Identify which cell holds the provided text, then report its (X, Y) central coordinate. 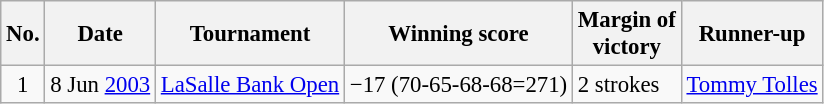
Runner-up (752, 34)
1 (23, 85)
Margin ofvictory (626, 34)
LaSalle Bank Open (250, 85)
2 strokes (626, 85)
No. (23, 34)
8 Jun 2003 (100, 85)
−17 (70-65-68-68=271) (458, 85)
Tommy Tolles (752, 85)
Winning score (458, 34)
Date (100, 34)
Tournament (250, 34)
